Locate the cell with the specified text and output its [X, Y] center coordinate. 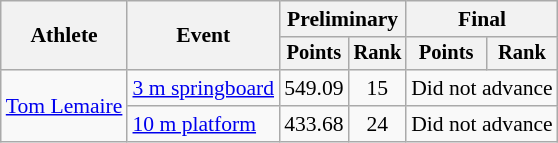
Tom Lemaire [64, 106]
Event [203, 36]
15 [378, 88]
10 m platform [203, 124]
549.09 [314, 88]
Preliminary [342, 19]
24 [378, 124]
433.68 [314, 124]
Final [482, 19]
Athlete [64, 36]
3 m springboard [203, 88]
